Scan for the cell matching the given text and deliver its (x, y) coordinate at center. 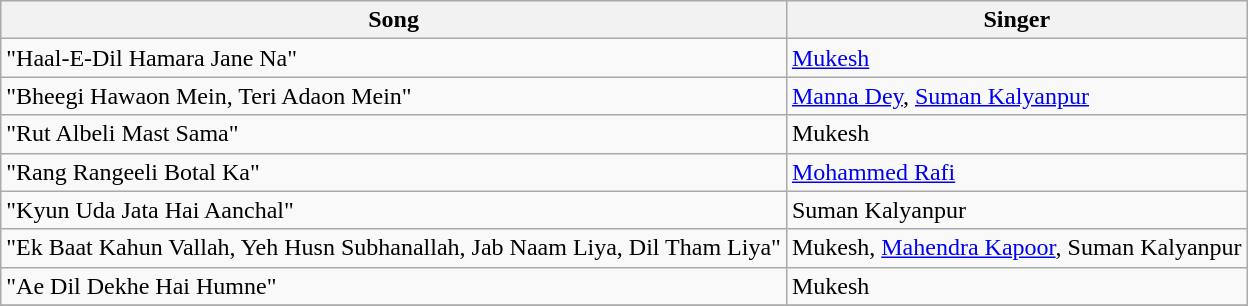
"Haal-E-Dil Hamara Jane Na" (394, 58)
Singer (1016, 20)
Mohammed Rafi (1016, 172)
"Rut Albeli Mast Sama" (394, 134)
Suman Kalyanpur (1016, 210)
Song (394, 20)
"Bheegi Hawaon Mein, Teri Adaon Mein" (394, 96)
Manna Dey, Suman Kalyanpur (1016, 96)
"Ae Dil Dekhe Hai Humne" (394, 286)
Mukesh, Mahendra Kapoor, Suman Kalyanpur (1016, 248)
"Rang Rangeeli Botal Ka" (394, 172)
"Ek Baat Kahun Vallah, Yeh Husn Subhanallah, Jab Naam Liya, Dil Tham Liya" (394, 248)
"Kyun Uda Jata Hai Aanchal" (394, 210)
